Capture the cell that displays the provided text and extract its (X, Y) central coordinate. 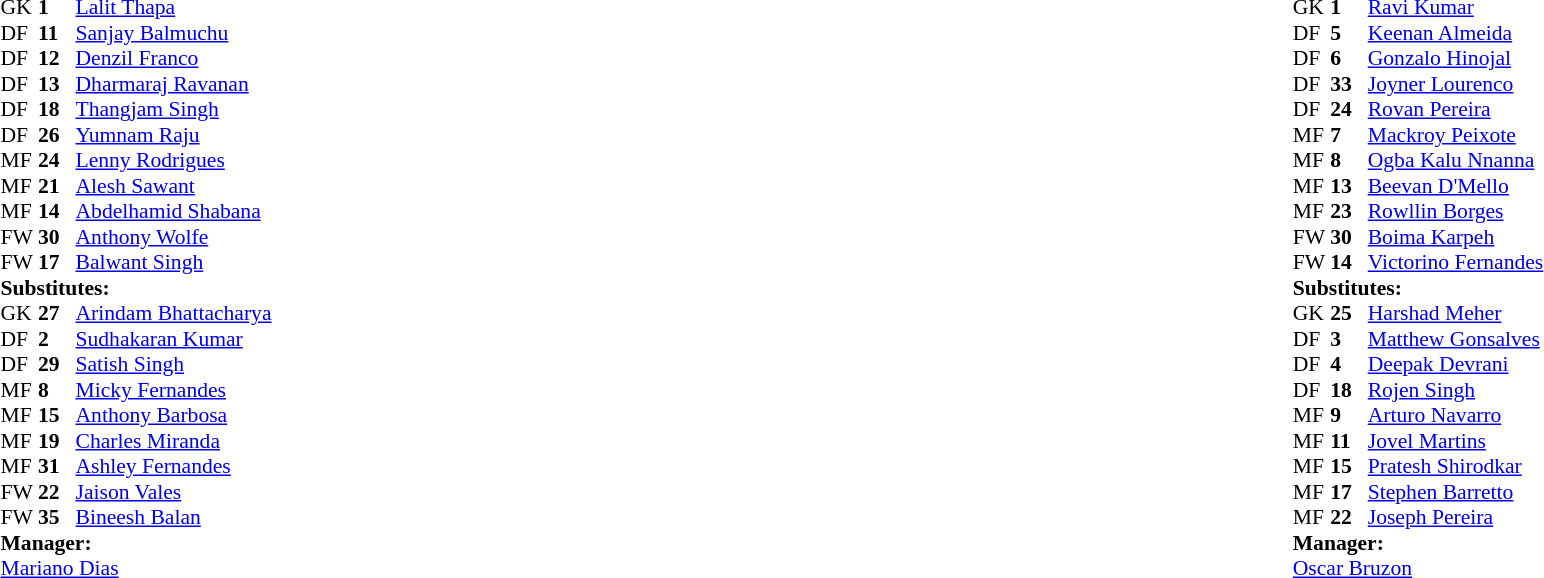
Matthew Gonsalves (1456, 339)
Harshad Meher (1456, 313)
25 (1349, 313)
Ashley Fernandes (174, 467)
29 (57, 365)
Charles Miranda (174, 441)
Lenny Rodrigues (174, 161)
19 (57, 441)
Satish Singh (174, 365)
33 (1349, 84)
Beevan D'Mello (1456, 186)
23 (1349, 211)
26 (57, 135)
Arturo Navarro (1456, 415)
Joseph Pereira (1456, 517)
Victorino Fernandes (1456, 263)
Arindam Bhattacharya (174, 313)
Jovel Martins (1456, 441)
21 (57, 186)
Thangjam Singh (174, 109)
12 (57, 59)
Stephen Barretto (1456, 492)
Dharmaraj Ravanan (174, 84)
6 (1349, 59)
Boima Karpeh (1456, 237)
Pratesh Shirodkar (1456, 467)
Keenan Almeida (1456, 33)
Sudhakaran Kumar (174, 339)
Mackroy Peixote (1456, 135)
4 (1349, 365)
Joyner Lourenco (1456, 84)
Alesh Sawant (174, 186)
Micky Fernandes (174, 390)
Sanjay Balmuchu (174, 33)
Rojen Singh (1456, 390)
27 (57, 313)
Yumnam Raju (174, 135)
Jaison Vales (174, 492)
Gonzalo Hinojal (1456, 59)
31 (57, 467)
Ogba Kalu Nnanna (1456, 161)
7 (1349, 135)
Balwant Singh (174, 263)
3 (1349, 339)
Denzil Franco (174, 59)
Bineesh Balan (174, 517)
5 (1349, 33)
Rowllin Borges (1456, 211)
2 (57, 339)
9 (1349, 415)
35 (57, 517)
Abdelhamid Shabana (174, 211)
Anthony Wolfe (174, 237)
Rovan Pereira (1456, 109)
Deepak Devrani (1456, 365)
Anthony Barbosa (174, 415)
